Pinpoint the cell where the given text exists, returning its [X, Y] midpoint coordinate. 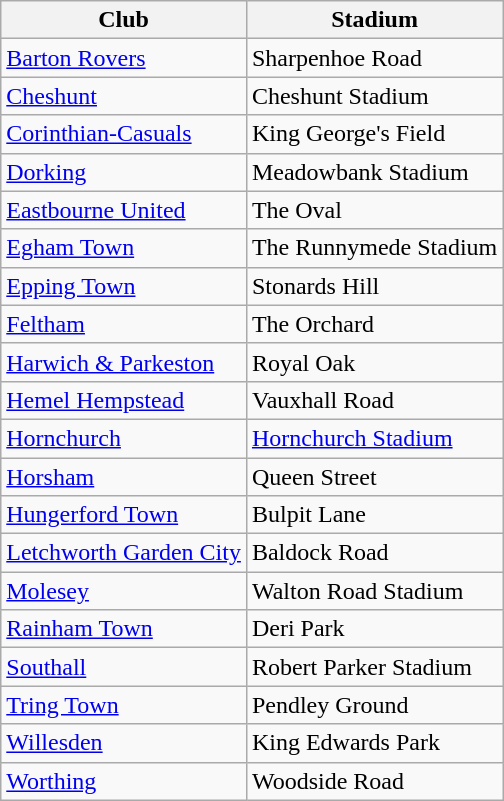
Hornchurch Stadium [374, 438]
Bulpit Lane [374, 515]
Cheshunt Stadium [374, 96]
Tring Town [124, 705]
Vauxhall Road [374, 400]
Deri Park [374, 629]
Pendley Ground [374, 705]
King George's Field [374, 134]
Walton Road Stadium [374, 591]
Dorking [124, 172]
Meadowbank Stadium [374, 172]
Hornchurch [124, 438]
Royal Oak [374, 362]
Hungerford Town [124, 515]
Club [124, 20]
Baldock Road [374, 553]
Horsham [124, 477]
The Runnymede Stadium [374, 248]
Sharpenhoe Road [374, 58]
King Edwards Park [374, 743]
Feltham [124, 324]
Barton Rovers [124, 58]
Eastbourne United [124, 210]
Rainham Town [124, 629]
Worthing [124, 781]
The Orchard [374, 324]
The Oval [374, 210]
Egham Town [124, 248]
Cheshunt [124, 96]
Queen Street [374, 477]
Epping Town [124, 286]
Willesden [124, 743]
Stonards Hill [374, 286]
Hemel Hempstead [124, 400]
Letchworth Garden City [124, 553]
Harwich & Parkeston [124, 362]
Molesey [124, 591]
Stadium [374, 20]
Southall [124, 667]
Corinthian-Casuals [124, 134]
Robert Parker Stadium [374, 667]
Woodside Road [374, 781]
